Capture the cell that displays the provided text and extract its [X, Y] central coordinate. 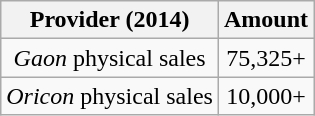
Amount [266, 20]
Oricon physical sales [110, 96]
10,000+ [266, 96]
Provider (2014) [110, 20]
Gaon physical sales [110, 58]
75,325+ [266, 58]
